For the text-containing cell, return its midpoint in [x, y] coordinate format. 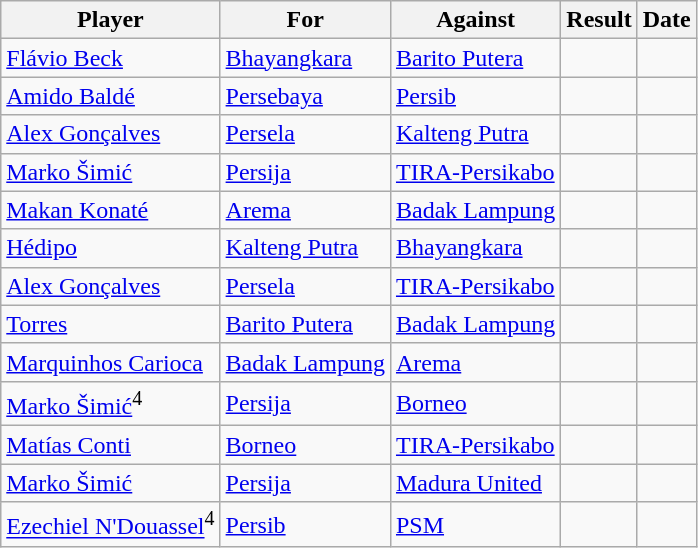
For [305, 20]
Ezechiel N'Douassel4 [110, 524]
PSM [475, 524]
Date [666, 20]
Torres [110, 324]
Matías Conti [110, 445]
Marquinhos Carioca [110, 362]
Hédipo [110, 248]
Marko Šimić4 [110, 404]
Amido Baldé [110, 96]
Against [475, 20]
Makan Konaté [110, 210]
Persebaya [305, 96]
Madura United [475, 483]
Result [599, 20]
Player [110, 20]
Flávio Beck [110, 58]
